Capture the cell that displays the provided text and extract its (x, y) central coordinate. 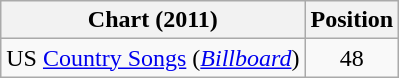
48 (352, 58)
Position (352, 20)
US Country Songs (Billboard) (153, 58)
Chart (2011) (153, 20)
